Pinpoint the cell where the given text exists, returning its [X, Y] midpoint coordinate. 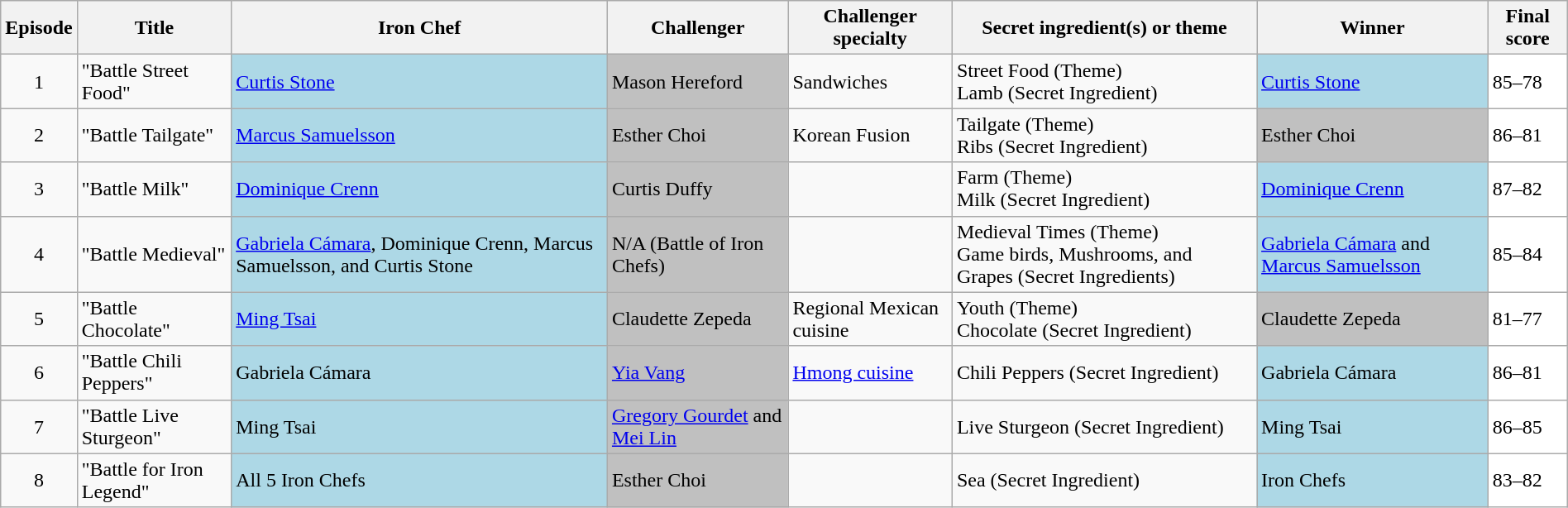
Gregory Gourdet and Mei Lin [698, 427]
Mason Hereford [698, 81]
Sea (Secret Ingredient) [1104, 480]
Marcus Samuelsson [420, 136]
Chili Peppers (Secret Ingredient) [1104, 372]
N/A (Battle of Iron Chefs) [698, 254]
Korean Fusion [870, 136]
86–85 [1527, 427]
"Battle for Iron Legend" [154, 480]
83–82 [1527, 480]
Youth (Theme)Chocolate (Secret Ingredient) [1104, 319]
1 [39, 81]
Street Food (Theme)Lamb (Secret Ingredient) [1104, 81]
Iron Chefs [1373, 480]
"Battle Street Food" [154, 81]
Yia Vang [698, 372]
Medieval Times (Theme)Game birds, Mushrooms, and Grapes (Secret Ingredients) [1104, 254]
Secret ingredient(s) or theme [1104, 28]
Title [154, 28]
Final score [1527, 28]
6 [39, 372]
Tailgate (Theme)Ribs (Secret Ingredient) [1104, 136]
"Battle Milk" [154, 189]
"Battle Medieval" [154, 254]
All 5 Iron Chefs [420, 480]
Sandwiches [870, 81]
8 [39, 480]
Challenger [698, 28]
"Battle Live Sturgeon" [154, 427]
Live Sturgeon (Secret Ingredient) [1104, 427]
85–78 [1527, 81]
Hmong cuisine [870, 372]
Episode [39, 28]
3 [39, 189]
Iron Chef [420, 28]
4 [39, 254]
"Battle Chocolate" [154, 319]
Gabriela Cámara and Marcus Samuelsson [1373, 254]
7 [39, 427]
81–77 [1527, 319]
Regional Mexican cuisine [870, 319]
Challenger specialty [870, 28]
"Battle Chili Peppers" [154, 372]
Gabriela Cámara, Dominique Crenn, Marcus Samuelsson, and Curtis Stone [420, 254]
Curtis Duffy [698, 189]
Winner [1373, 28]
5 [39, 319]
Farm (Theme)Milk (Secret Ingredient) [1104, 189]
85–84 [1527, 254]
"Battle Tailgate" [154, 136]
87–82 [1527, 189]
2 [39, 136]
